Detect which cell encompasses the target text, then output its (x, y) center coordinate. 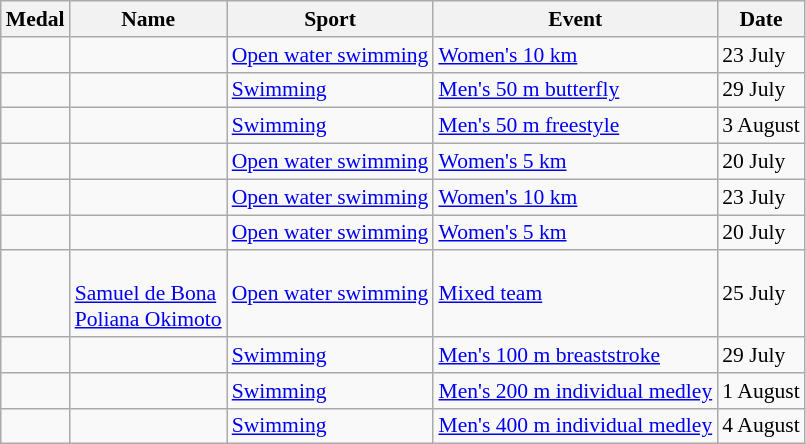
Men's 400 m individual medley (575, 426)
Date (760, 19)
25 July (760, 294)
3 August (760, 126)
Samuel de BonaPoliana Okimoto (148, 294)
Men's 50 m butterfly (575, 90)
Sport (330, 19)
Name (148, 19)
1 August (760, 391)
Event (575, 19)
Men's 50 m freestyle (575, 126)
Medal (36, 19)
Men's 200 m individual medley (575, 391)
Mixed team (575, 294)
Men's 100 m breaststroke (575, 355)
4 August (760, 426)
